Determine the (X, Y) coordinate at the center of the cell enclosing the given text.  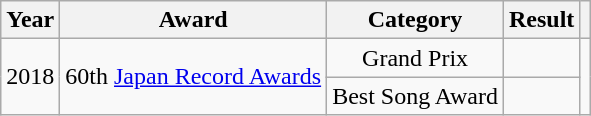
Best Song Award (416, 96)
Grand Prix (416, 58)
2018 (30, 77)
Category (416, 20)
Result (541, 20)
60th Japan Record Awards (194, 77)
Year (30, 20)
Award (194, 20)
